Scan for the cell matching the given text and deliver its (X, Y) coordinate at center. 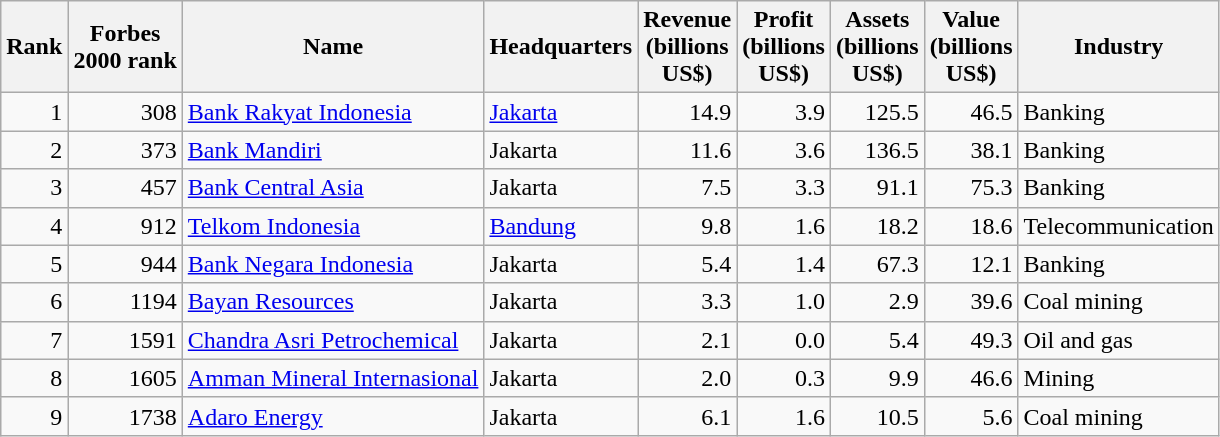
Value(billions US$) (971, 47)
Bank Rakyat Indonesia (333, 112)
46.5 (971, 112)
Industry (1118, 47)
Bayan Resources (333, 302)
308 (125, 112)
49.3 (971, 340)
8 (34, 378)
Assets(billions US$) (877, 47)
7.5 (688, 188)
2.9 (877, 302)
3 (34, 188)
373 (125, 150)
Chandra Asri Petrochemical (333, 340)
0.3 (784, 378)
2.0 (688, 378)
1.4 (784, 264)
1194 (125, 302)
18.2 (877, 226)
18.6 (971, 226)
9.9 (877, 378)
6 (34, 302)
Bank Negara Indonesia (333, 264)
5 (34, 264)
Forbes 2000 rank (125, 47)
6.1 (688, 416)
944 (125, 264)
Rank (34, 47)
67.3 (877, 264)
75.3 (971, 188)
1591 (125, 340)
10.5 (877, 416)
2.1 (688, 340)
5.6 (971, 416)
912 (125, 226)
Amman Mineral Internasional (333, 378)
2 (34, 150)
0.0 (784, 340)
Bank Mandiri (333, 150)
9 (34, 416)
457 (125, 188)
46.6 (971, 378)
Revenue(billions US$) (688, 47)
1 (34, 112)
Telecommunication (1118, 226)
38.1 (971, 150)
12.1 (971, 264)
Bank Central Asia (333, 188)
4 (34, 226)
9.8 (688, 226)
7 (34, 340)
39.6 (971, 302)
91.1 (877, 188)
Headquarters (561, 47)
1.0 (784, 302)
3.9 (784, 112)
1605 (125, 378)
Telkom Indonesia (333, 226)
Bandung (561, 226)
Oil and gas (1118, 340)
Profit(billions US$) (784, 47)
3.6 (784, 150)
125.5 (877, 112)
Mining (1118, 378)
Adaro Energy (333, 416)
11.6 (688, 150)
136.5 (877, 150)
14.9 (688, 112)
1738 (125, 416)
Name (333, 47)
